Pinpoint the cell where the given text exists, returning its (x, y) midpoint coordinate. 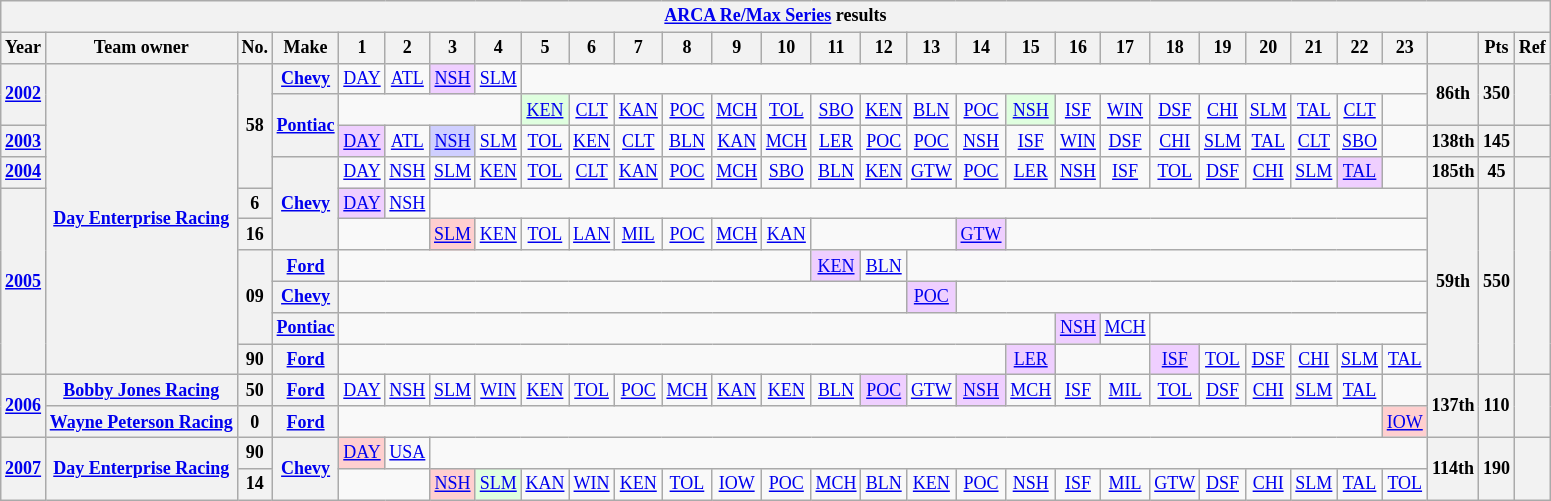
59th (1453, 282)
190 (1497, 468)
2 (408, 48)
18 (1175, 48)
No. (254, 48)
185th (1453, 172)
Bobby Jones Racing (141, 390)
145 (1497, 140)
21 (1314, 48)
7 (638, 48)
58 (254, 126)
22 (1360, 48)
Team owner (141, 48)
23 (1404, 48)
2007 (24, 468)
50 (254, 390)
137th (1453, 406)
Wayne Peterson Racing (141, 422)
09 (254, 297)
10 (786, 48)
ARCA Re/Max Series results (776, 16)
350 (1497, 94)
11 (836, 48)
13 (932, 48)
USA (408, 452)
2006 (24, 406)
Pts (1497, 48)
3 (453, 48)
4 (498, 48)
86th (1453, 94)
0 (254, 422)
5 (545, 48)
Ref (1532, 48)
45 (1497, 172)
Make (306, 48)
9 (737, 48)
LAN (592, 234)
17 (1125, 48)
138th (1453, 140)
2003 (24, 140)
8 (687, 48)
114th (1453, 468)
20 (1268, 48)
12 (884, 48)
15 (1031, 48)
2004 (24, 172)
2005 (24, 282)
2002 (24, 94)
1 (362, 48)
19 (1223, 48)
Year (24, 48)
110 (1497, 406)
550 (1497, 282)
